Return [x, y] of the center of cell containing provided text 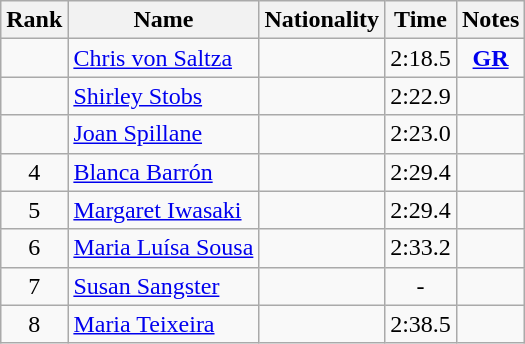
Nationality [322, 20]
Joan Spillane [164, 134]
- [421, 286]
8 [34, 324]
Maria Luísa Sousa [164, 248]
GR [490, 58]
2:18.5 [421, 58]
2:38.5 [421, 324]
4 [34, 172]
6 [34, 248]
Notes [490, 20]
Margaret Iwasaki [164, 210]
Rank [34, 20]
2:22.9 [421, 96]
Maria Teixeira [164, 324]
Name [164, 20]
Blanca Barrón [164, 172]
Susan Sangster [164, 286]
7 [34, 286]
Time [421, 20]
Shirley Stobs [164, 96]
Chris von Saltza [164, 58]
2:33.2 [421, 248]
2:23.0 [421, 134]
5 [34, 210]
